Output the [x, y] coordinate of the center of the cell containing the given text.  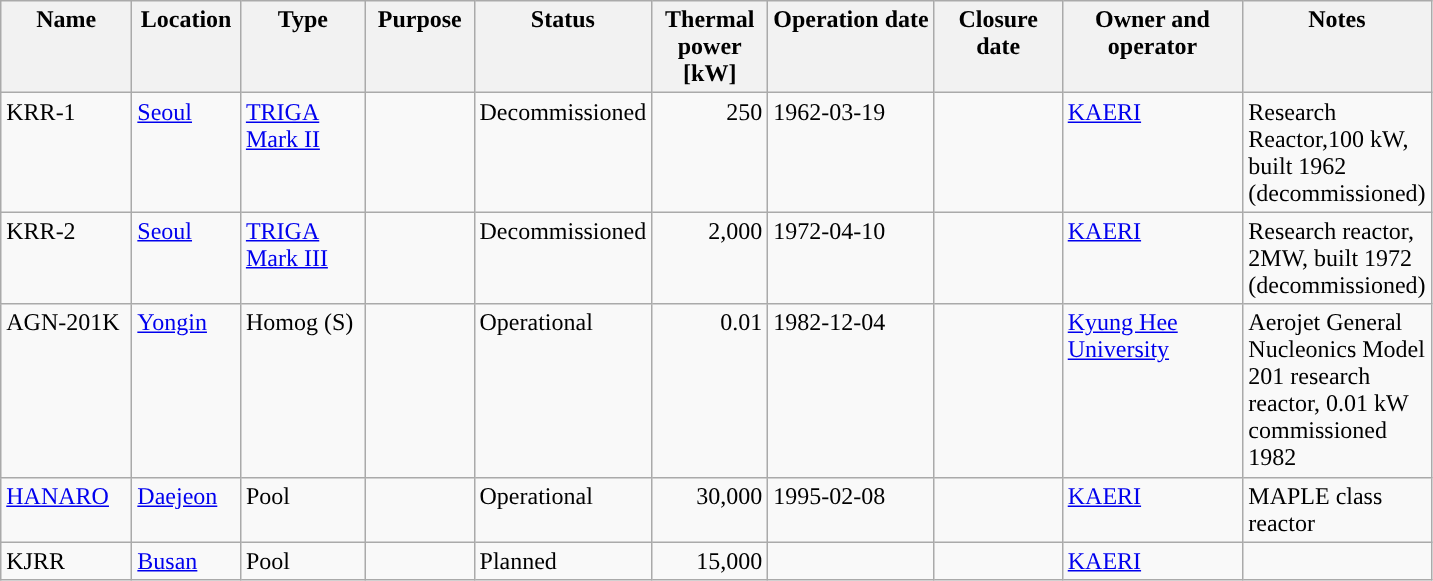
Yongin [186, 390]
30,000 [710, 510]
HANARO [66, 510]
Notes [1337, 47]
AGN-201K [66, 390]
Aerojet General Nucleonics Model 201 research reactor, 0.01 kW commissioned 1982 [1337, 390]
1962-03-19 [851, 152]
Homog (S) [302, 390]
Location [186, 47]
Busan [186, 561]
Name [66, 47]
1995-02-08 [851, 510]
Type [302, 47]
0.01 [710, 390]
TRIGA Mark III [302, 258]
Status [563, 47]
KRR-1 [66, 152]
2,000 [710, 258]
Research Reactor,100 kW, built 1962 (decommissioned) [1337, 152]
Thermal power [kW] [710, 47]
Purpose [420, 47]
Planned [563, 561]
KRR-2 [66, 258]
1982-12-04 [851, 390]
Kyung Hee University [1152, 390]
15,000 [710, 561]
TRIGA Mark II [302, 152]
1972-04-10 [851, 258]
Owner and operator [1152, 47]
KJRR [66, 561]
Daejeon [186, 510]
Closure date [998, 47]
Operation date [851, 47]
250 [710, 152]
MAPLE class reactor [1337, 510]
Research reactor, 2MW, built 1972 (decommissioned) [1337, 258]
